Output the (x, y) coordinate of the center of the cell containing the given text.  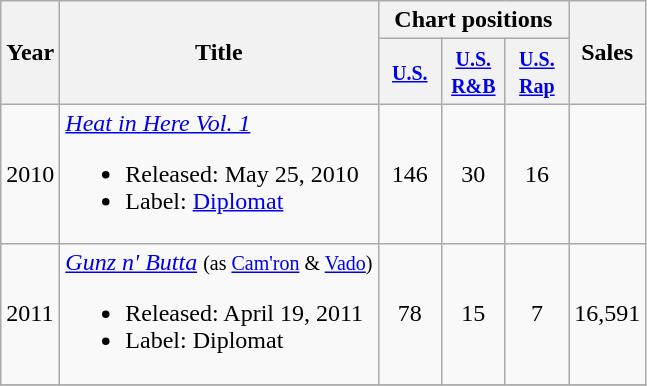
U.S. (410, 72)
78 (410, 314)
30 (474, 174)
Gunz n' Butta (as Cam'ron & Vado)Released: April 19, 2011Label: Diplomat (219, 314)
16,591 (608, 314)
15 (474, 314)
16 (537, 174)
Chart positions (474, 20)
2010 (30, 174)
U.S. Rap (537, 72)
146 (410, 174)
Year (30, 52)
Title (219, 52)
7 (537, 314)
U.S. R&B (474, 72)
Sales (608, 52)
2011 (30, 314)
Heat in Here Vol. 1Released: May 25, 2010Label: Diplomat (219, 174)
